Return [x, y] of the center of cell containing provided text 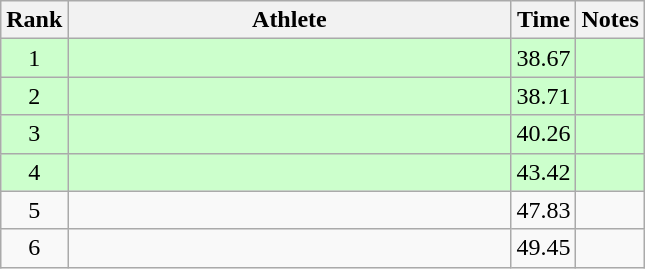
5 [34, 210]
6 [34, 248]
Athlete [290, 20]
38.71 [544, 96]
Time [544, 20]
1 [34, 58]
38.67 [544, 58]
49.45 [544, 248]
40.26 [544, 134]
Notes [610, 20]
3 [34, 134]
4 [34, 172]
Rank [34, 20]
2 [34, 96]
47.83 [544, 210]
43.42 [544, 172]
